Return (X, Y) of the center of cell containing provided text 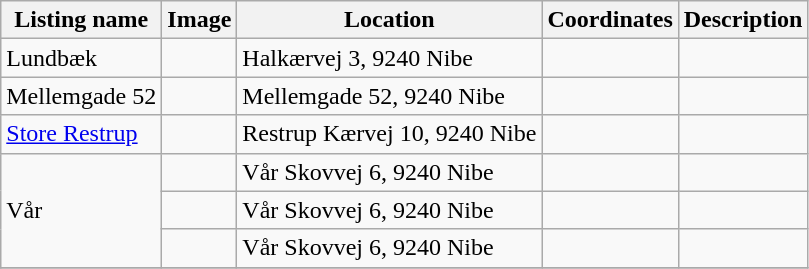
Description (743, 20)
Coordinates (610, 20)
Lundbæk (82, 58)
Store Restrup (82, 134)
Halkærvej 3, 9240 Nibe (390, 58)
Location (390, 20)
Restrup Kærvej 10, 9240 Nibe (390, 134)
Mellemgade 52 (82, 96)
Vår (82, 210)
Listing name (82, 20)
Image (200, 20)
Mellemgade 52, 9240 Nibe (390, 96)
